Locate the cell with the specified text and output its [x, y] center coordinate. 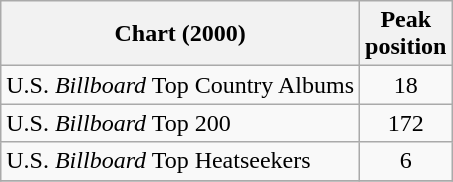
18 [406, 85]
U.S. Billboard Top Country Albums [180, 85]
U.S. Billboard Top 200 [180, 123]
6 [406, 161]
U.S. Billboard Top Heatseekers [180, 161]
Peakposition [406, 34]
172 [406, 123]
Chart (2000) [180, 34]
